Provide the (X, Y) coordinate of the cell's center where the given text is located.  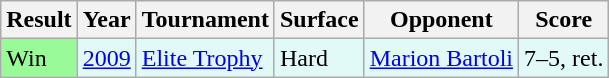
7–5, ret. (564, 58)
2009 (106, 58)
Elite Trophy (205, 58)
Year (106, 20)
Surface (319, 20)
Hard (319, 58)
Marion Bartoli (441, 58)
Score (564, 20)
Result (39, 20)
Tournament (205, 20)
Opponent (441, 20)
Win (39, 58)
